Return [x, y] of the center of cell containing provided text 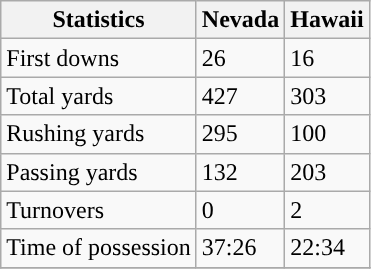
0 [240, 210]
Passing yards [99, 172]
First downs [99, 58]
132 [240, 172]
Statistics [99, 20]
16 [327, 58]
Rushing yards [99, 134]
37:26 [240, 248]
22:34 [327, 248]
295 [240, 134]
Time of possession [99, 248]
303 [327, 96]
Nevada [240, 20]
Hawaii [327, 20]
427 [240, 96]
203 [327, 172]
2 [327, 210]
100 [327, 134]
26 [240, 58]
Turnovers [99, 210]
Total yards [99, 96]
